Extract the (X, Y) coordinate from the center of the cell holding the provided text.  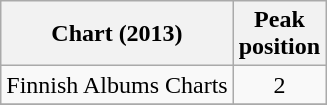
Chart (2013) (117, 34)
Peakposition (279, 34)
Finnish Albums Charts (117, 85)
2 (279, 85)
